Locate the cell with the specified text and output its (x, y) center coordinate. 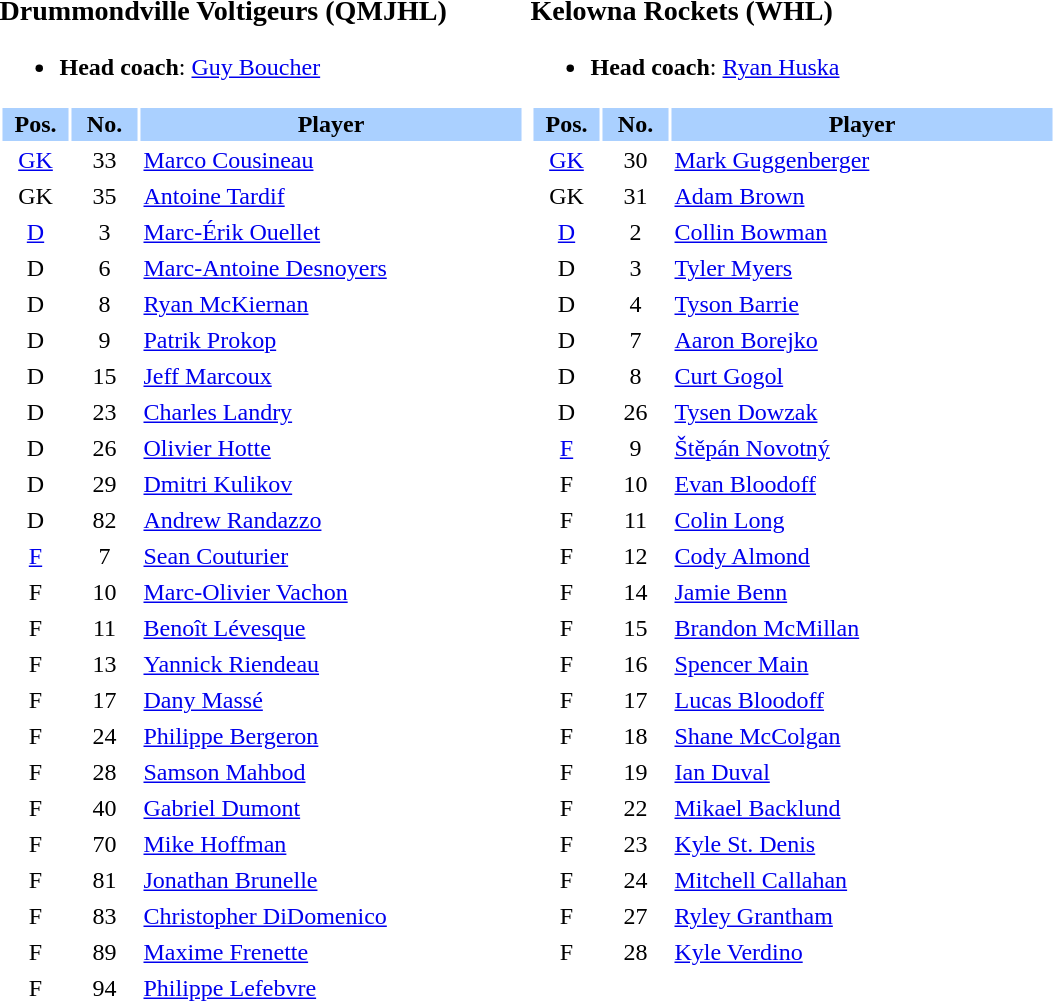
70 (105, 846)
22 (635, 810)
35 (105, 198)
Philippe Bergeron (330, 738)
12 (635, 558)
Dmitri Kulikov (330, 486)
33 (105, 162)
82 (105, 522)
2 (635, 234)
Mike Hoffman (330, 846)
Yannick Riendeau (330, 666)
Maxime Frenette (330, 954)
27 (635, 918)
Lucas Bloodoff (862, 702)
Tyson Barrie (862, 306)
Sean Couturier (330, 558)
Štěpán Novotný (862, 450)
Charles Landry (330, 414)
40 (105, 810)
Spencer Main (862, 666)
18 (635, 738)
89 (105, 954)
31 (635, 198)
Brandon McMillan (862, 630)
Patrik Prokop (330, 342)
Colin Long (862, 522)
29 (105, 486)
Olivier Hotte (330, 450)
Ryley Grantham (862, 918)
Shane McColgan (862, 738)
Jeff Marcoux (330, 378)
Jamie Benn (862, 594)
Samson Mahbod (330, 774)
Jonathan Brunelle (330, 882)
Christopher DiDomenico (330, 918)
81 (105, 882)
19 (635, 774)
Adam Brown (862, 198)
Cody Almond (862, 558)
Aaron Borejko (862, 342)
Gabriel Dumont (330, 810)
Ian Duval (862, 774)
Marc-Érik Ouellet (330, 234)
Ryan McKiernan (330, 306)
Tysen Dowzak (862, 414)
Mark Guggenberger (862, 162)
Marco Cousineau (330, 162)
14 (635, 594)
Mitchell Callahan (862, 882)
Marc-Antoine Desnoyers (330, 270)
Benoît Lévesque (330, 630)
Collin Bowman (862, 234)
Curt Gogol (862, 378)
Evan Bloodoff (862, 486)
4 (635, 306)
Mikael Backlund (862, 810)
Tyler Myers (862, 270)
16 (635, 666)
Kyle Verdino (862, 954)
Andrew Randazzo (330, 522)
Kyle St. Denis (862, 846)
83 (105, 918)
Marc-Olivier Vachon (330, 594)
13 (105, 666)
6 (105, 270)
30 (635, 162)
Dany Massé (330, 702)
Antoine Tardif (330, 198)
